Detect which cell encompasses the target text, then output its (X, Y) center coordinate. 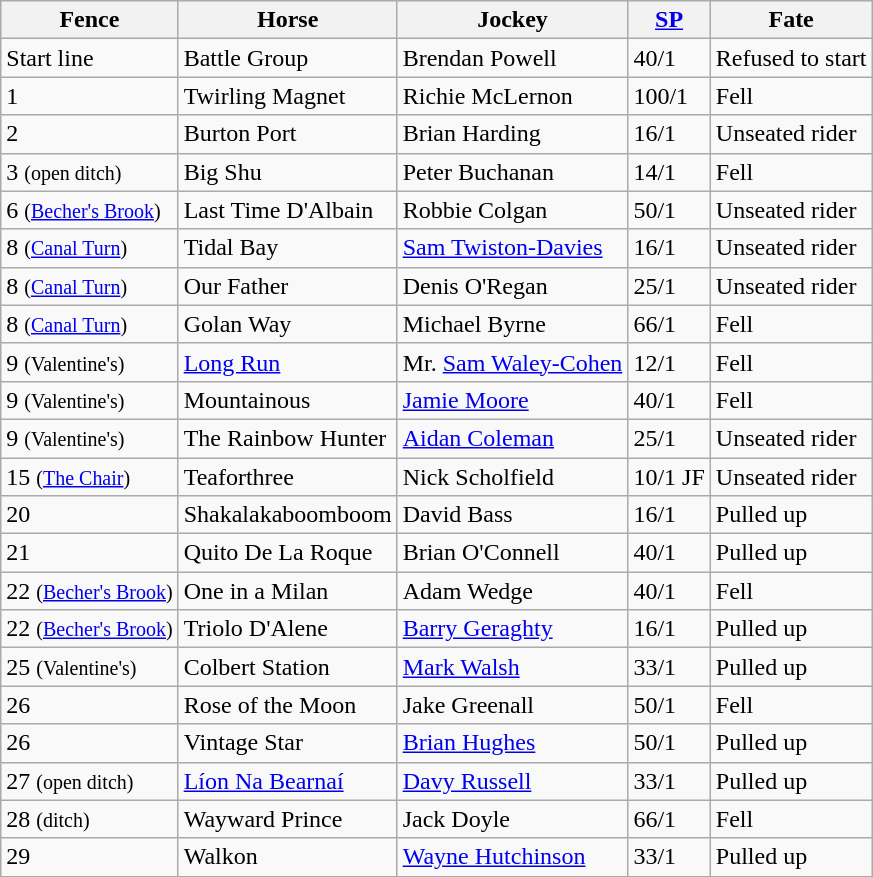
Davy Russell (512, 781)
Peter Buchanan (512, 172)
100/1 (669, 96)
Richie McLernon (512, 96)
Big Shu (288, 172)
Jake Greenall (512, 705)
Fate (791, 20)
12/1 (669, 362)
Horse (288, 20)
Jamie Moore (512, 400)
Quito De La Roque (288, 553)
Start line (90, 58)
Twirling Magnet (288, 96)
Michael Byrne (512, 324)
Robbie Colgan (512, 210)
Vintage Star (288, 743)
Aidan Coleman (512, 438)
29 (90, 857)
Brian Harding (512, 134)
Brian Hughes (512, 743)
SP (669, 20)
10/1 JF (669, 477)
Jockey (512, 20)
1 (90, 96)
Brian O'Connell (512, 553)
Denis O'Regan (512, 286)
Our Father (288, 286)
Mark Walsh (512, 667)
Fence (90, 20)
6 (Becher's Brook) (90, 210)
Brendan Powell (512, 58)
2 (90, 134)
Barry Geraghty (512, 629)
Burton Port (288, 134)
Golan Way (288, 324)
Wayne Hutchinson (512, 857)
Refused to start (791, 58)
28 (ditch) (90, 819)
Jack Doyle (512, 819)
Sam Twiston-Davies (512, 248)
David Bass (512, 515)
Nick Scholfield (512, 477)
Long Run (288, 362)
Shakalakaboomboom (288, 515)
Colbert Station (288, 667)
Battle Group (288, 58)
Walkon (288, 857)
One in a Milan (288, 591)
Líon Na Bearnaí (288, 781)
27 (open ditch) (90, 781)
Triolo D'Alene (288, 629)
The Rainbow Hunter (288, 438)
15 (The Chair) (90, 477)
Mountainous (288, 400)
25 (Valentine's) (90, 667)
Teaforthree (288, 477)
Adam Wedge (512, 591)
Wayward Prince (288, 819)
Mr. Sam Waley-Cohen (512, 362)
14/1 (669, 172)
21 (90, 553)
3 (open ditch) (90, 172)
Tidal Bay (288, 248)
20 (90, 515)
Last Time D'Albain (288, 210)
Rose of the Moon (288, 705)
